For the text-containing cell, return its midpoint in [x, y] coordinate format. 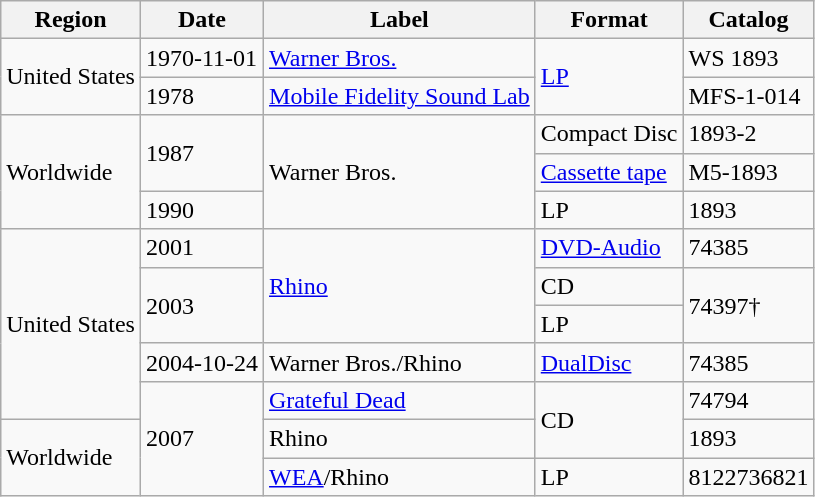
DVD-Audio [609, 248]
Format [609, 20]
Cassette tape [609, 172]
WEA/Rhino [400, 477]
Mobile Fidelity Sound Lab [400, 96]
8122736821 [748, 477]
2001 [202, 248]
1893-2 [748, 134]
Region [71, 20]
74794 [748, 400]
Date [202, 20]
Compact Disc [609, 134]
1987 [202, 153]
Grateful Dead [400, 400]
74397† [748, 305]
DualDisc [609, 362]
MFS-1-014 [748, 96]
M5-1893 [748, 172]
2004-10-24 [202, 362]
Catalog [748, 20]
1978 [202, 96]
Warner Bros./Rhino [400, 362]
Label [400, 20]
1990 [202, 210]
1970-11-01 [202, 58]
WS 1893 [748, 58]
2003 [202, 305]
2007 [202, 438]
